Search for the cell housing the specified text and yield its (x, y) center coordinate. 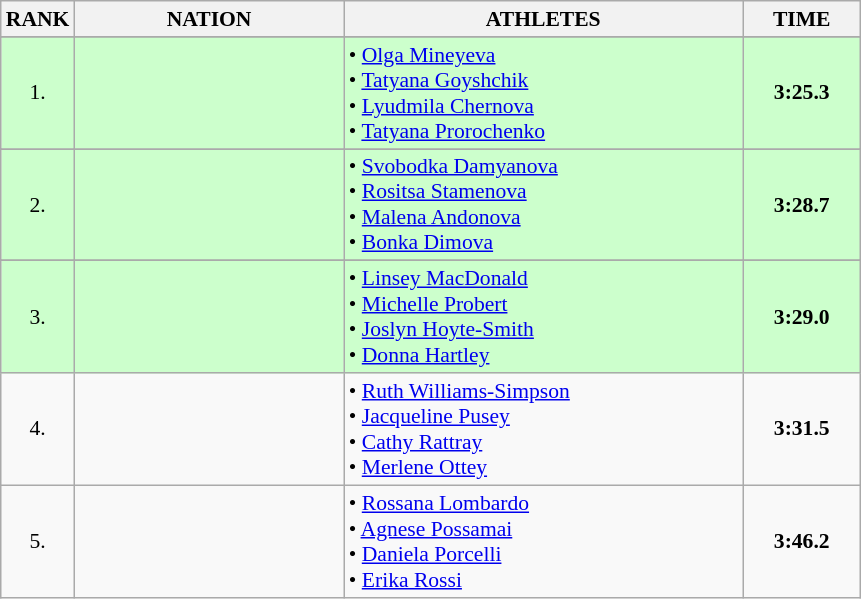
3:28.7 (802, 205)
TIME (802, 19)
RANK (38, 19)
ATHLETES (544, 19)
• Olga Mineyeva• Tatyana Goyshchik• Lyudmila Chernova• Tatyana Prorochenko (544, 93)
• Svobodka Damyanova• Rositsa Stamenova• Malena Andonova• Bonka Dimova (544, 205)
3. (38, 317)
3:31.5 (802, 429)
• Rossana Lombardo• Agnese Possamai• Daniela Porcelli• Erika Rossi (544, 541)
• Ruth Williams-Simpson• Jacqueline Pusey• Cathy Rattray• Merlene Ottey (544, 429)
3:46.2 (802, 541)
5. (38, 541)
3:25.3 (802, 93)
3:29.0 (802, 317)
• Linsey MacDonald• Michelle Probert• Joslyn Hoyte-Smith• Donna Hartley (544, 317)
4. (38, 429)
NATION (208, 19)
2. (38, 205)
1. (38, 93)
